Scan for the cell matching the given text and deliver its (x, y) coordinate at center. 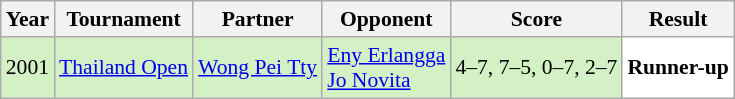
Opponent (386, 19)
Tournament (124, 19)
Year (28, 19)
2001 (28, 68)
Wong Pei Tty (258, 68)
Result (678, 19)
Eny Erlangga Jo Novita (386, 68)
Partner (258, 19)
Thailand Open (124, 68)
Score (536, 19)
Runner-up (678, 68)
4–7, 7–5, 0–7, 2–7 (536, 68)
